Scan for the cell matching the given text and deliver its (X, Y) coordinate at center. 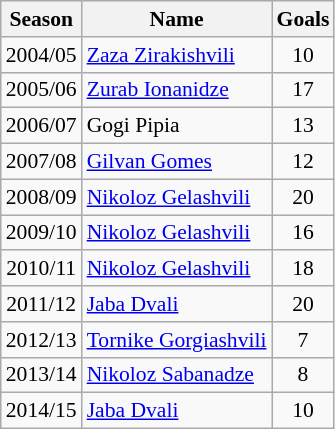
2009/10 (42, 233)
2007/08 (42, 162)
18 (304, 269)
8 (304, 375)
2008/09 (42, 197)
Name (177, 19)
2012/13 (42, 340)
Gilvan Gomes (177, 162)
Zurab Ionanidze (177, 90)
Zaza Zirakishvili (177, 55)
Goals (304, 19)
2010/11 (42, 269)
17 (304, 90)
Tornike Gorgiashvili (177, 340)
Season (42, 19)
Nikoloz Sabanadze (177, 375)
2014/15 (42, 411)
2011/12 (42, 304)
13 (304, 126)
12 (304, 162)
Gogi Pipia (177, 126)
2006/07 (42, 126)
7 (304, 340)
2005/06 (42, 90)
16 (304, 233)
2004/05 (42, 55)
2013/14 (42, 375)
